For the text-containing cell, return its midpoint in [x, y] coordinate format. 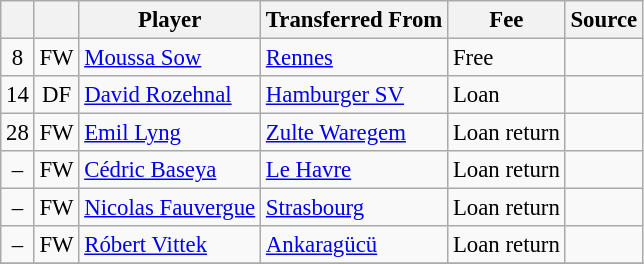
Transferred From [354, 20]
Róbert Vittek [170, 245]
Fee [506, 20]
Free [506, 58]
Hamburger SV [354, 95]
Cédric Baseya [170, 170]
Loan [506, 95]
Rennes [354, 58]
14 [18, 95]
Moussa Sow [170, 58]
Strasbourg [354, 208]
Source [604, 20]
Nicolas Fauvergue [170, 208]
Zulte Waregem [354, 133]
28 [18, 133]
DF [56, 95]
Emil Lyng [170, 133]
David Rozehnal [170, 95]
Le Havre [354, 170]
Ankaragücü [354, 245]
8 [18, 58]
Player [170, 20]
